Pinpoint the cell where the given text exists, returning its [x, y] midpoint coordinate. 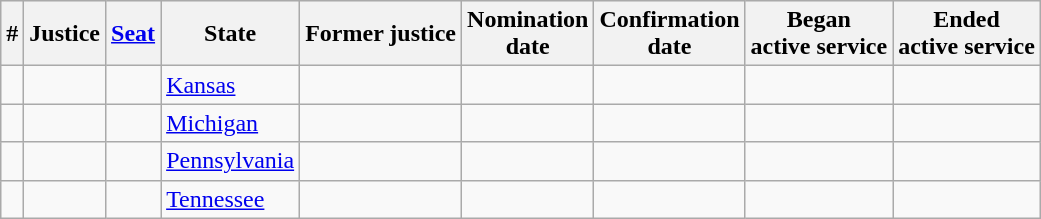
State [230, 34]
Beganactive service [819, 34]
Tennessee [230, 199]
Confirmationdate [670, 34]
Seat [134, 34]
Kansas [230, 85]
# [12, 34]
Endedactive service [967, 34]
Michigan [230, 123]
Pennsylvania [230, 161]
Former justice [381, 34]
Nominationdate [528, 34]
Justice [65, 34]
